Capture the cell that displays the provided text and extract its [X, Y] central coordinate. 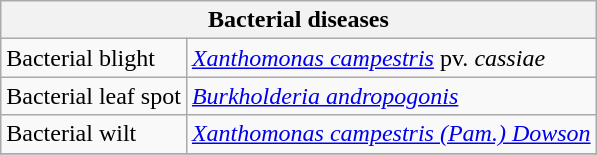
Bacterial leaf spot [94, 96]
Bacterial diseases [298, 20]
Xanthomonas campestris (Pam.) Dowson [391, 134]
Burkholderia andropogonis [391, 96]
Xanthomonas campestris pv. cassiae [391, 58]
Bacterial blight [94, 58]
Bacterial wilt [94, 134]
